Return [x, y] of the center of cell containing provided text 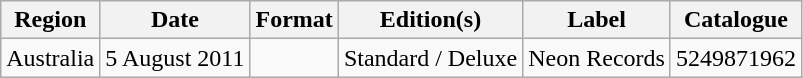
Australia [50, 58]
Region [50, 20]
Standard / Deluxe [430, 58]
Catalogue [736, 20]
Date [175, 20]
Label [597, 20]
Format [294, 20]
Edition(s) [430, 20]
Neon Records [597, 58]
5 August 2011 [175, 58]
5249871962 [736, 58]
